Extract the (x, y) coordinate from the center of the cell holding the provided text.  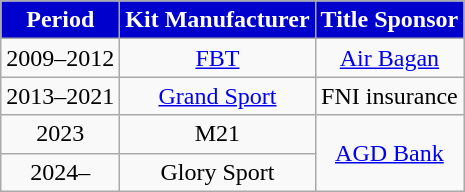
2023 (60, 134)
M21 (218, 134)
Glory Sport (218, 172)
2009–2012 (60, 58)
Grand Sport (218, 96)
FBT (218, 58)
FNI insurance (390, 96)
2013–2021 (60, 96)
AGD Bank (390, 153)
2024– (60, 172)
Kit Manufacturer (218, 20)
Period (60, 20)
Title Sponsor (390, 20)
Air Bagan (390, 58)
